Return the [x, y] coordinate for the center point of the cell that contains the specified text.  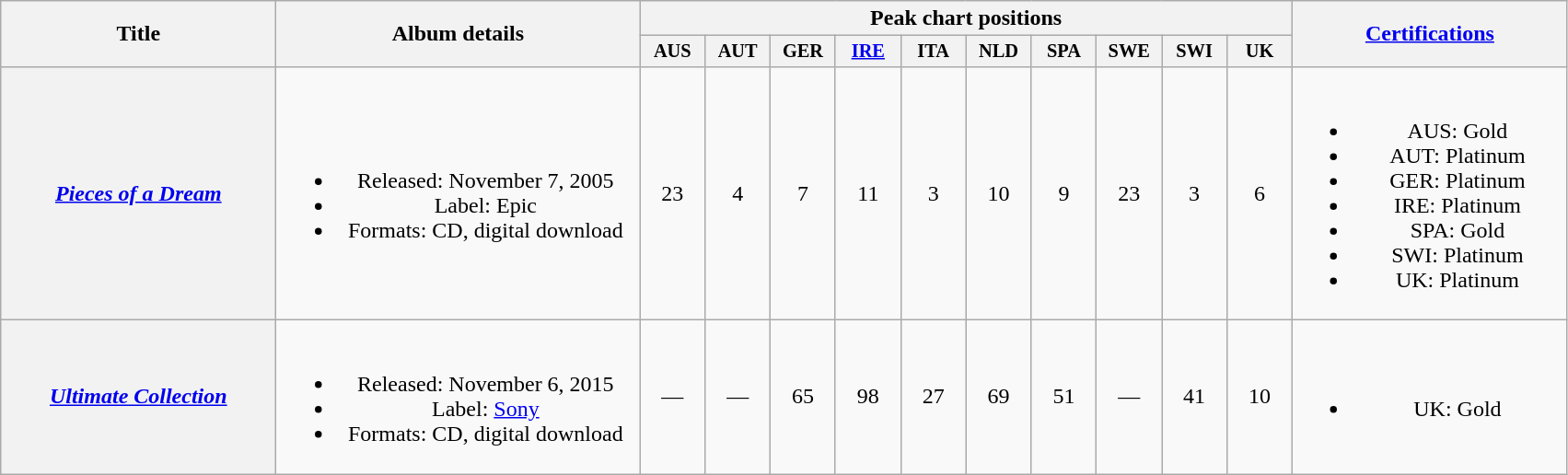
Certifications [1429, 34]
Title [138, 34]
GER [803, 52]
UK [1260, 52]
9 [1064, 193]
Pieces of a Dream [138, 193]
AUS: GoldAUT: PlatinumGER: PlatinumIRE: PlatinumSPA: GoldSWI: PlatinumUK: Platinum [1429, 193]
AUS [672, 52]
Ultimate Collection [138, 398]
Released: November 6, 2015Label: SonyFormats: CD, digital download [459, 398]
11 [867, 193]
4 [738, 193]
41 [1195, 398]
UK: Gold [1429, 398]
SWE [1129, 52]
SPA [1064, 52]
AUT [738, 52]
Album details [459, 34]
6 [1260, 193]
65 [803, 398]
98 [867, 398]
ITA [934, 52]
27 [934, 398]
Released: November 7, 2005Label: EpicFormats: CD, digital download [459, 193]
7 [803, 193]
69 [998, 398]
IRE [867, 52]
NLD [998, 52]
Peak chart positions [967, 18]
SWI [1195, 52]
51 [1064, 398]
